Return (X, Y) of the center of cell containing provided text 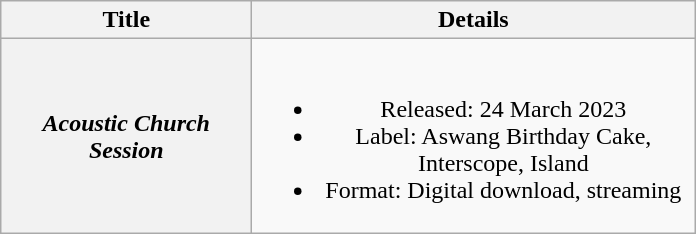
Title (126, 20)
Released: 24 March 2023Label: Aswang Birthday Cake, Interscope, IslandFormat: Digital download, streaming (474, 136)
Acoustic Church Session (126, 136)
Details (474, 20)
